Provide the (X, Y) coordinate of the cell's center where the given text is located.  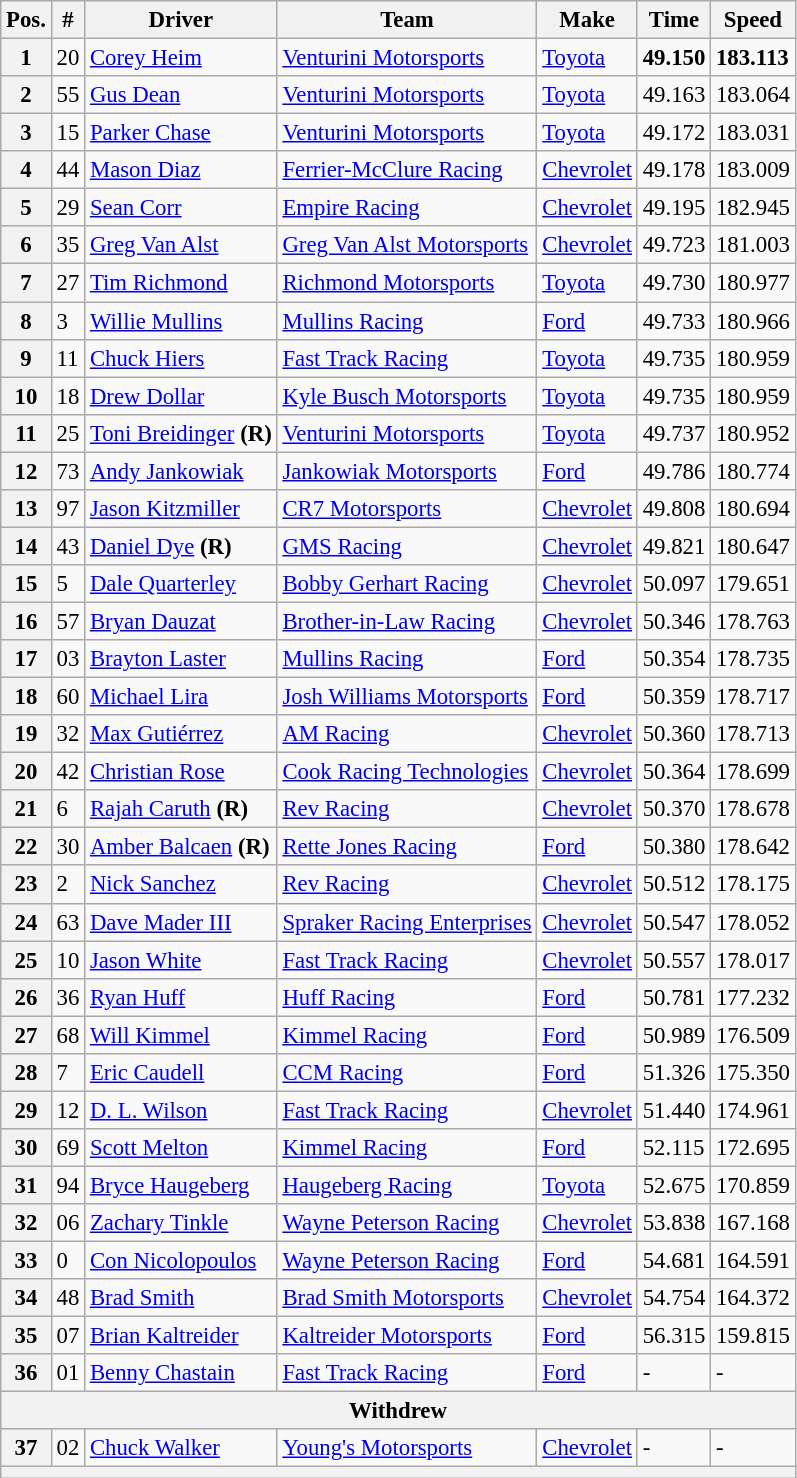
Will Kimmel (181, 1035)
69 (68, 1148)
Max Gutiérrez (181, 734)
49.178 (674, 170)
177.232 (754, 997)
53.838 (674, 1223)
50.360 (674, 734)
50.512 (674, 885)
31 (26, 1185)
24 (26, 922)
Daniel Dye (R) (181, 546)
94 (68, 1185)
49.808 (674, 509)
1 (26, 58)
Haugeberg Racing (407, 1185)
Greg Van Alst Motorsports (407, 245)
178.017 (754, 960)
01 (68, 1373)
13 (26, 509)
56.315 (674, 1336)
73 (68, 471)
GMS Racing (407, 546)
51.440 (674, 1110)
Gus Dean (181, 95)
D. L. Wilson (181, 1110)
28 (26, 1073)
Empire Racing (407, 208)
34 (26, 1298)
97 (68, 509)
Con Nicolopoulos (181, 1261)
180.647 (754, 546)
178.052 (754, 922)
170.859 (754, 1185)
Brother-in-Law Racing (407, 621)
21 (26, 809)
Ferrier-McClure Racing (407, 170)
Spraker Racing Enterprises (407, 922)
Rette Jones Racing (407, 847)
50.364 (674, 772)
Pos. (26, 20)
49.786 (674, 471)
16 (26, 621)
176.509 (754, 1035)
178.642 (754, 847)
Scott Melton (181, 1148)
Chuck Hiers (181, 358)
Corey Heim (181, 58)
9 (26, 358)
178.735 (754, 659)
Drew Dollar (181, 396)
Brad Smith Motorsports (407, 1298)
Jason Kitzmiller (181, 509)
03 (68, 659)
180.966 (754, 321)
49.730 (674, 283)
178.717 (754, 697)
Bryce Haugeberg (181, 1185)
42 (68, 772)
07 (68, 1336)
Eric Caudell (181, 1073)
Young's Motorsports (407, 1449)
02 (68, 1449)
180.694 (754, 509)
50.557 (674, 960)
183.064 (754, 95)
33 (26, 1261)
Driver (181, 20)
Greg Van Alst (181, 245)
51.326 (674, 1073)
159.815 (754, 1336)
49.737 (674, 433)
48 (68, 1298)
Kyle Busch Motorsports (407, 396)
Jason White (181, 960)
50.781 (674, 997)
22 (26, 847)
164.591 (754, 1261)
23 (26, 885)
50.359 (674, 697)
49.821 (674, 546)
49.733 (674, 321)
Chuck Walker (181, 1449)
Kaltreider Motorsports (407, 1336)
4 (26, 170)
Sean Corr (181, 208)
Brayton Laster (181, 659)
Zachary Tinkle (181, 1223)
178.763 (754, 621)
AM Racing (407, 734)
50.989 (674, 1035)
52.675 (674, 1185)
Benny Chastain (181, 1373)
50.547 (674, 922)
# (68, 20)
14 (26, 546)
182.945 (754, 208)
54.681 (674, 1261)
CR7 Motorsports (407, 509)
180.977 (754, 283)
Brian Kaltreider (181, 1336)
Cook Racing Technologies (407, 772)
Parker Chase (181, 133)
Dave Mader III (181, 922)
Rajah Caruth (R) (181, 809)
180.774 (754, 471)
Michael Lira (181, 697)
49.195 (674, 208)
57 (68, 621)
172.695 (754, 1148)
Withdrew (398, 1411)
44 (68, 170)
50.097 (674, 584)
49.163 (674, 95)
Mason Diaz (181, 170)
49.172 (674, 133)
CCM Racing (407, 1073)
Speed (754, 20)
49.723 (674, 245)
8 (26, 321)
37 (26, 1449)
Willie Mullins (181, 321)
Make (587, 20)
63 (68, 922)
Team (407, 20)
Bobby Gerhart Racing (407, 584)
179.651 (754, 584)
43 (68, 546)
181.003 (754, 245)
50.370 (674, 809)
178.678 (754, 809)
Josh Williams Motorsports (407, 697)
50.380 (674, 847)
Ryan Huff (181, 997)
49.150 (674, 58)
50.354 (674, 659)
Time (674, 20)
174.961 (754, 1110)
Toni Breidinger (R) (181, 433)
178.713 (754, 734)
68 (68, 1035)
19 (26, 734)
0 (68, 1261)
Dale Quarterley (181, 584)
Andy Jankowiak (181, 471)
164.372 (754, 1298)
Christian Rose (181, 772)
26 (26, 997)
183.009 (754, 170)
55 (68, 95)
183.113 (754, 58)
54.754 (674, 1298)
Tim Richmond (181, 283)
178.699 (754, 772)
175.350 (754, 1073)
183.031 (754, 133)
17 (26, 659)
Brad Smith (181, 1298)
06 (68, 1223)
60 (68, 697)
50.346 (674, 621)
178.175 (754, 885)
Huff Racing (407, 997)
Amber Balcaen (R) (181, 847)
180.952 (754, 433)
Richmond Motorsports (407, 283)
Jankowiak Motorsports (407, 471)
Nick Sanchez (181, 885)
52.115 (674, 1148)
167.168 (754, 1223)
Bryan Dauzat (181, 621)
